Scan for the cell matching the given text and deliver its [x, y] coordinate at center. 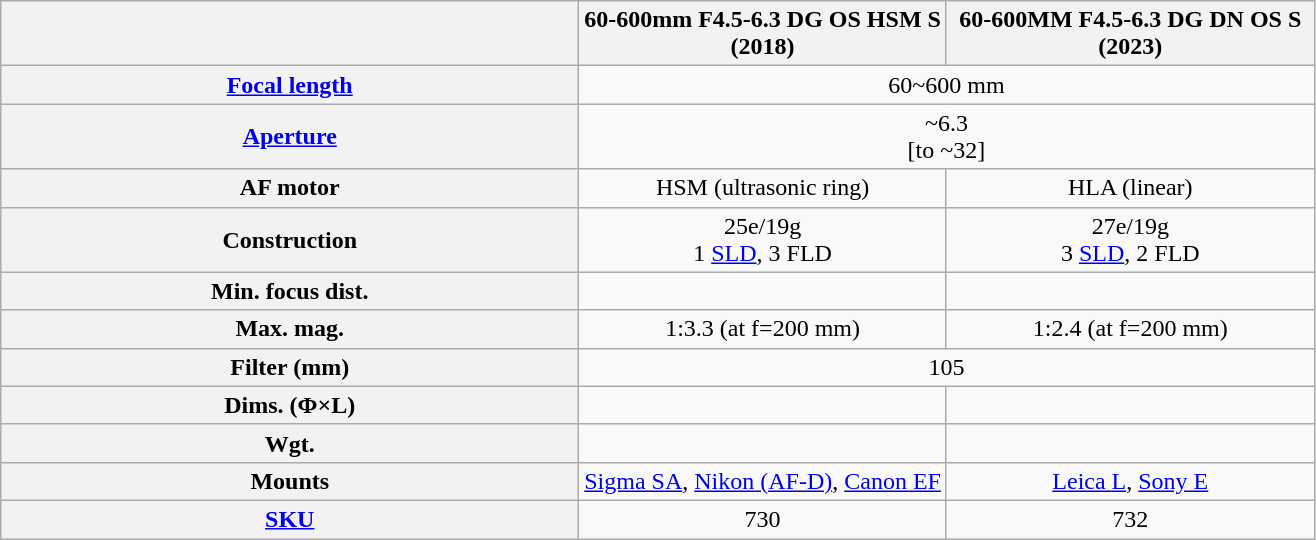
Dims. (Φ×L) [290, 405]
60-600mm F4.5-6.3 DG OS HSM S(2018) [763, 34]
60-600MM F4.5-6.3 DG DN OS S(2023) [1130, 34]
Filter (mm) [290, 367]
Sigma SA, Nikon (AF-D), Canon EF [763, 481]
Focal length [290, 85]
Mounts [290, 481]
25e/19g1 SLD, 3 FLD [763, 240]
Wgt. [290, 443]
27e/19g3 SLD, 2 FLD [1130, 240]
~6.3[to ~32] [946, 136]
730 [763, 519]
1:3.3 (at f=200 mm) [763, 329]
Min. focus dist. [290, 291]
Max. mag. [290, 329]
AF motor [290, 188]
HSM (ultrasonic ring) [763, 188]
1:2.4 (at f=200 mm) [1130, 329]
732 [1130, 519]
60~600 mm [946, 85]
SKU [290, 519]
Leica L, Sony E [1130, 481]
Aperture [290, 136]
Construction [290, 240]
HLA (linear) [1130, 188]
105 [946, 367]
